Extract the (x, y) coordinate from the center of the cell holding the provided text.  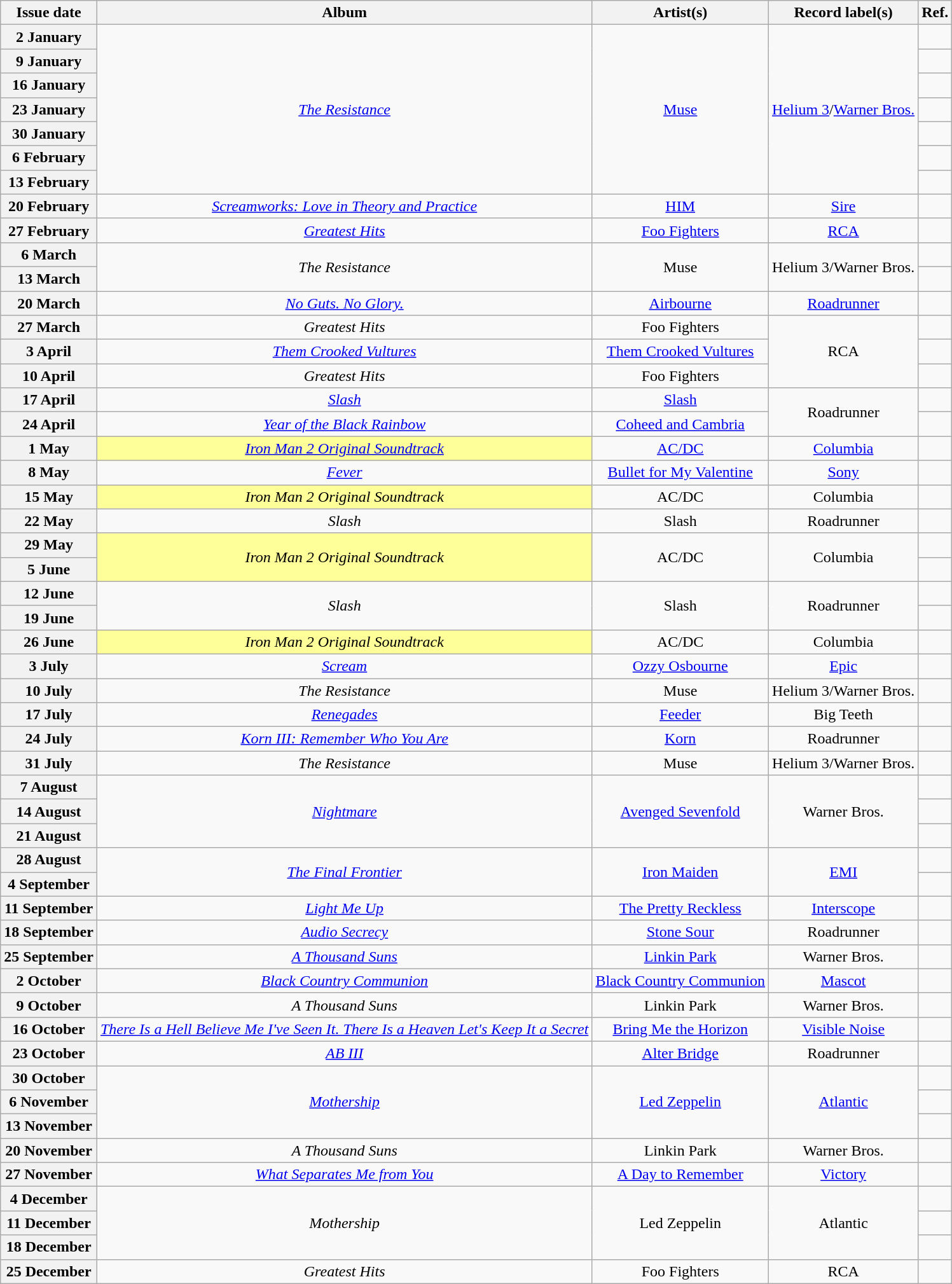
2 October (49, 981)
Stone Sour (680, 932)
13 November (49, 1126)
Iron Maiden (680, 872)
3 July (49, 666)
6 November (49, 1102)
Screamworks: Love in Theory and Practice (344, 206)
Fever (344, 473)
Light Me Up (344, 908)
There Is a Hell Believe Me I've Seen It. There Is a Heaven Let's Keep It a Secret (344, 1029)
Epic (843, 666)
20 March (49, 303)
Korn (680, 739)
Sony (843, 473)
EMI (843, 872)
27 November (49, 1175)
10 April (49, 376)
18 September (49, 932)
5 June (49, 569)
Ref. (935, 13)
Visible Noise (843, 1029)
27 March (49, 328)
9 October (49, 1005)
No Guts. No Glory. (344, 303)
AB III (344, 1053)
20 February (49, 206)
Interscope (843, 908)
16 January (49, 85)
10 July (49, 690)
Audio Secrecy (344, 932)
Renegades (344, 715)
29 May (49, 545)
The Final Frontier (344, 872)
21 August (49, 836)
9 January (49, 61)
A Day to Remember (680, 1175)
31 July (49, 763)
HIM (680, 206)
Feeder (680, 715)
17 July (49, 715)
8 May (49, 473)
19 June (49, 618)
16 October (49, 1029)
23 October (49, 1053)
Korn III: Remember Who You Are (344, 739)
Ozzy Osbourne (680, 666)
15 May (49, 497)
7 August (49, 787)
Coheed and Cambria (680, 424)
27 February (49, 230)
Avenged Sevenfold (680, 811)
11 September (49, 908)
Year of the Black Rainbow (344, 424)
14 August (49, 811)
6 February (49, 158)
26 June (49, 642)
Alter Bridge (680, 1053)
23 January (49, 109)
Big Teeth (843, 715)
2 January (49, 37)
30 January (49, 134)
13 February (49, 182)
Record label(s) (843, 13)
17 April (49, 400)
22 May (49, 521)
Scream (344, 666)
28 August (49, 860)
Airbourne (680, 303)
24 April (49, 424)
Victory (843, 1175)
30 October (49, 1078)
12 June (49, 593)
11 December (49, 1223)
4 September (49, 884)
25 December (49, 1271)
What Separates Me from You (344, 1175)
25 September (49, 956)
Issue date (49, 13)
Artist(s) (680, 13)
18 December (49, 1247)
Nightmare (344, 811)
4 December (49, 1199)
6 March (49, 254)
The Pretty Reckless (680, 908)
Sire (843, 206)
Bullet for My Valentine (680, 473)
13 March (49, 279)
24 July (49, 739)
3 April (49, 352)
20 November (49, 1150)
1 May (49, 448)
Mascot (843, 981)
Album (344, 13)
Bring Me the Horizon (680, 1029)
